For the text-containing cell, return its midpoint in (X, Y) coordinate format. 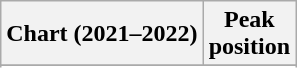
Chart (2021–2022) (102, 34)
Peakposition (249, 34)
